Search for the cell housing the specified text and yield its [X, Y] center coordinate. 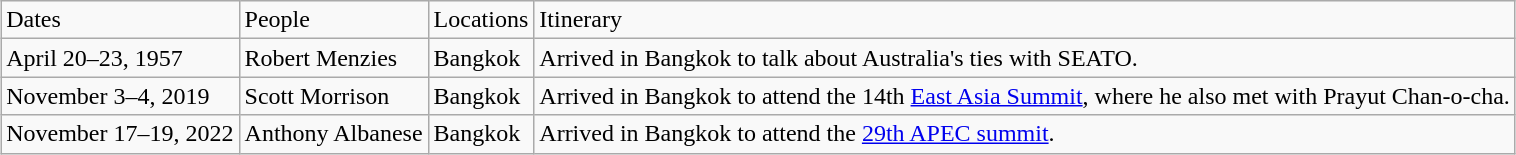
Robert Menzies [334, 58]
November 17–19, 2022 [120, 134]
Arrived in Bangkok to attend the 29th APEC summit. [1025, 134]
Dates [120, 20]
November 3–4, 2019 [120, 96]
Anthony Albanese [334, 134]
Arrived in Bangkok to talk about Australia's ties with SEATO. [1025, 58]
Scott Morrison [334, 96]
Itinerary [1025, 20]
Arrived in Bangkok to attend the 14th East Asia Summit, where he also met with Prayut Chan-o-cha. [1025, 96]
People [334, 20]
April 20–23, 1957 [120, 58]
Locations [481, 20]
